Search for the cell housing the specified text and yield its (X, Y) center coordinate. 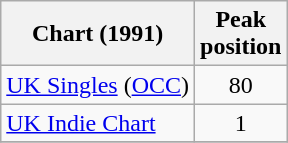
Peakposition (241, 34)
80 (241, 85)
UK Singles (OCC) (98, 85)
UK Indie Chart (98, 123)
Chart (1991) (98, 34)
1 (241, 123)
